Locate the cell with the specified text and output its [X, Y] center coordinate. 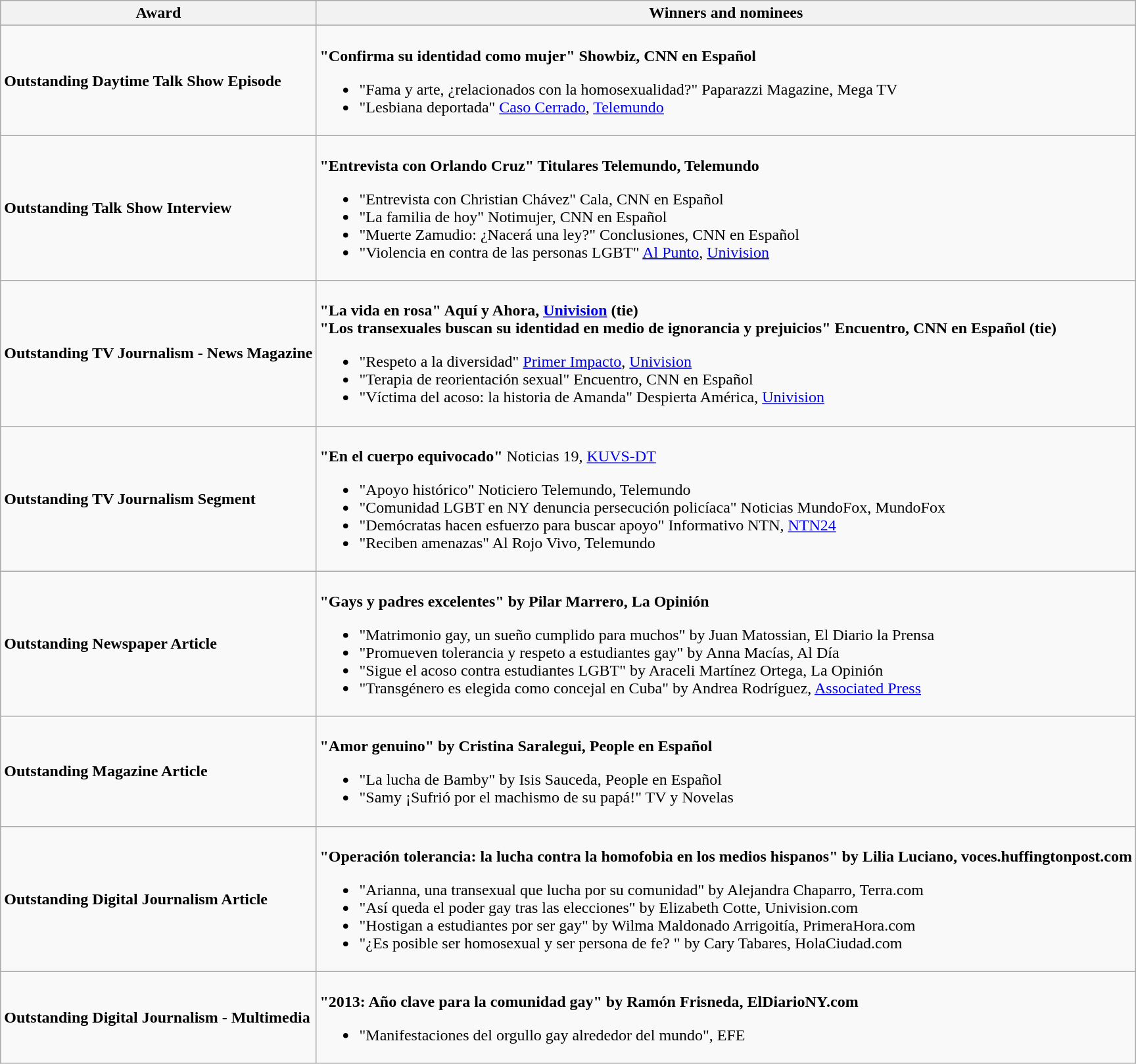
Award [158, 13]
Outstanding TV Journalism Segment [158, 498]
Outstanding Magazine Article [158, 772]
Outstanding Talk Show Interview [158, 208]
Outstanding Digital Journalism - Multimedia [158, 1017]
"2013: Año clave para la comunidad gay" by Ramón Frisneda, ElDiarioNY.com"Manifestaciones del orgullo gay alrededor del mundo", EFE [726, 1017]
Outstanding TV Journalism - News Magazine [158, 354]
Outstanding Digital Journalism Article [158, 899]
Outstanding Newspaper Article [158, 644]
Winners and nominees [726, 13]
Outstanding Daytime Talk Show Episode [158, 80]
